Output the (x, y) coordinate of the center of the cell containing the given text.  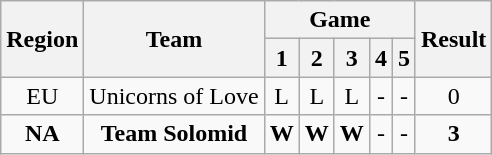
0 (453, 96)
1 (282, 58)
NA (42, 134)
Game (340, 20)
EU (42, 96)
Team (174, 39)
Unicorns of Love (174, 96)
Region (42, 39)
5 (404, 58)
Team Solomid (174, 134)
4 (380, 58)
2 (316, 58)
Result (453, 39)
